Identify which cell holds the provided text, then report its (X, Y) central coordinate. 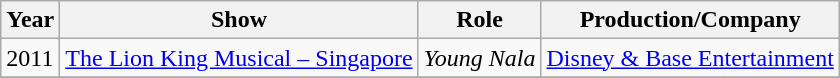
Year (30, 20)
Show (239, 20)
Role (480, 20)
Disney & Base Entertainment (690, 58)
Production/Company (690, 20)
The Lion King Musical – Singapore (239, 58)
Young Nala (480, 58)
2011 (30, 58)
